Return (x, y) of the center of cell containing provided text 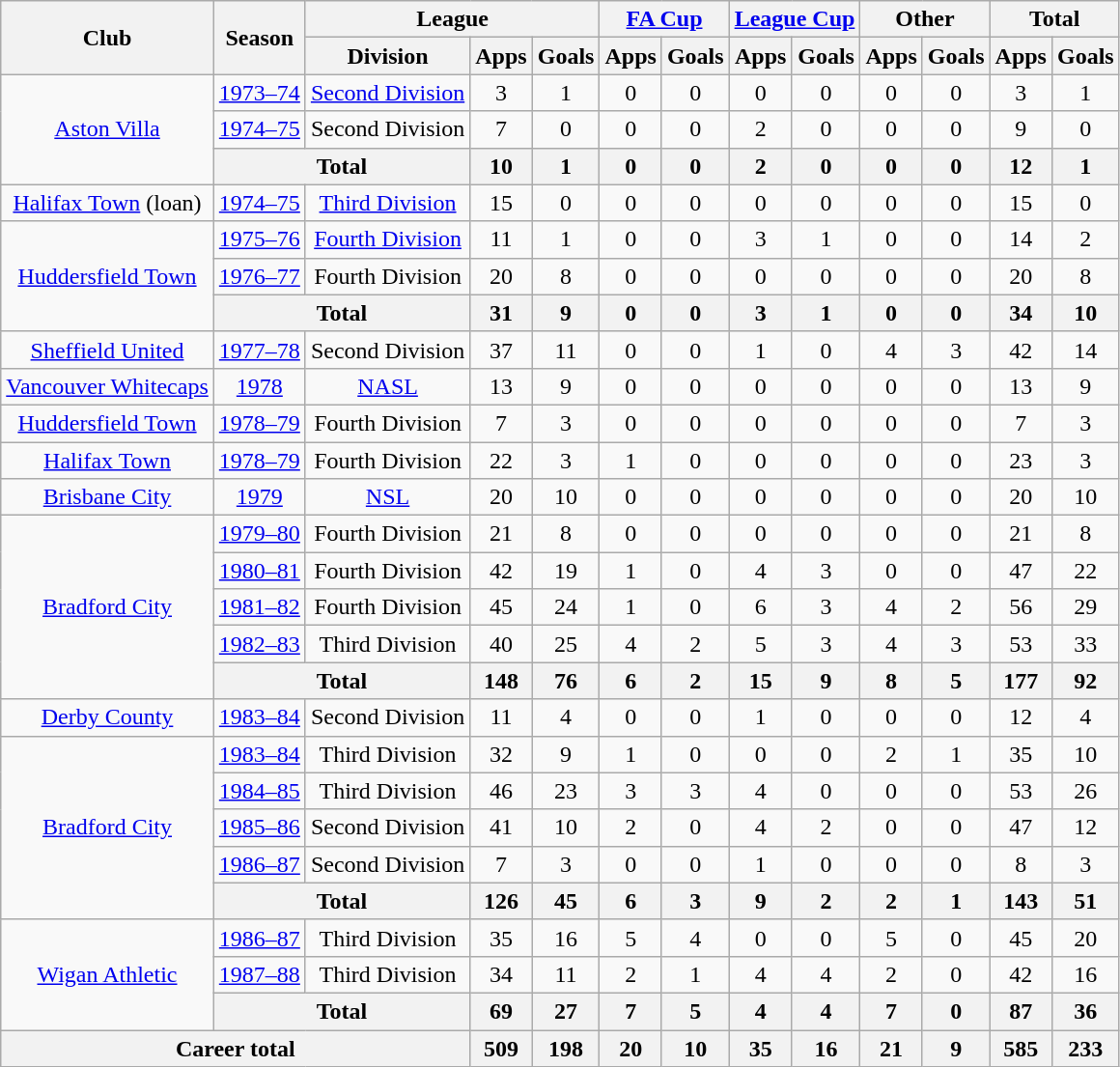
1980–81 (259, 571)
1973–74 (259, 93)
1975–76 (259, 239)
198 (566, 1048)
46 (501, 791)
1982–83 (259, 644)
36 (1085, 1011)
Career total (236, 1048)
143 (1021, 901)
29 (1085, 607)
19 (566, 571)
NASL (387, 386)
1979 (259, 497)
25 (566, 644)
40 (501, 644)
27 (566, 1011)
NSL (387, 497)
Season (259, 38)
509 (501, 1048)
Vancouver Whitecaps (108, 386)
FA Cup (664, 19)
51 (1085, 901)
Sheffield United (108, 350)
69 (501, 1011)
League (452, 19)
1985–86 (259, 828)
56 (1021, 607)
Halifax Town (loan) (108, 203)
Wigan Athletic (108, 974)
1977–78 (259, 350)
Other (925, 19)
Brisbane City (108, 497)
Derby County (108, 717)
31 (501, 313)
Aston Villa (108, 129)
585 (1021, 1048)
32 (501, 754)
24 (566, 607)
Division (387, 56)
37 (501, 350)
26 (1085, 791)
148 (501, 681)
Halifax Town (108, 461)
233 (1085, 1048)
33 (1085, 644)
1976–77 (259, 276)
41 (501, 828)
1987–88 (259, 974)
126 (501, 901)
1978 (259, 386)
87 (1021, 1011)
1981–82 (259, 607)
92 (1085, 681)
League Cup (795, 19)
1979–80 (259, 534)
Club (108, 38)
1984–85 (259, 791)
76 (566, 681)
177 (1021, 681)
